Pinpoint the cell where the given text exists, returning its [X, Y] midpoint coordinate. 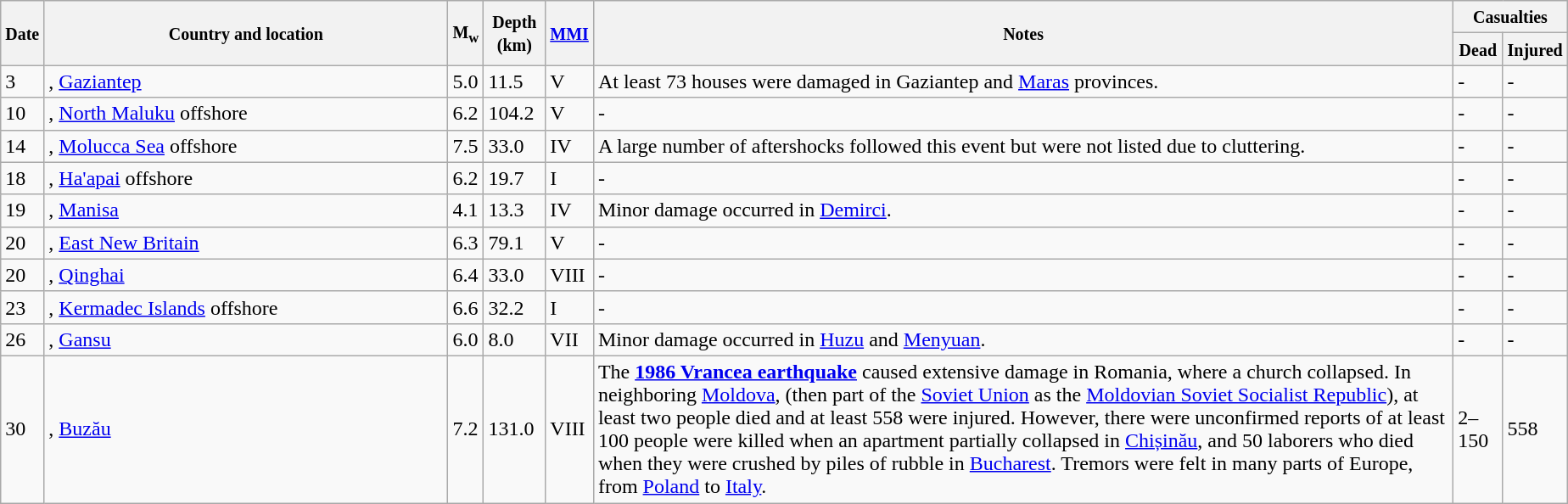
, Ha'apai offshore [246, 178]
Date [22, 33]
23 [22, 307]
131.0 [514, 429]
5.0 [466, 81]
14 [22, 146]
, Gansu [246, 339]
7.5 [466, 146]
, Kermadec Islands offshore [246, 307]
, Manisa [246, 210]
, Buzău [246, 429]
11.5 [514, 81]
Dead [1478, 49]
30 [22, 429]
10 [22, 114]
VII [570, 339]
Casualties [1510, 17]
79.1 [514, 243]
13.3 [514, 210]
A large number of aftershocks followed this event but were not listed due to cluttering. [1023, 146]
8.0 [514, 339]
6.0 [466, 339]
At least 73 houses were damaged in Gaziantep and Maras provinces. [1023, 81]
104.2 [514, 114]
4.1 [466, 210]
6.6 [466, 307]
, Molucca Sea offshore [246, 146]
3 [22, 81]
Minor damage occurred in Huzu and Menyuan. [1023, 339]
6.3 [466, 243]
18 [22, 178]
Depth (km) [514, 33]
Notes [1023, 33]
, North Maluku offshore [246, 114]
32.2 [514, 307]
Injured [1535, 49]
2–150 [1478, 429]
Minor damage occurred in Demirci. [1023, 210]
MMI [570, 33]
, East New Britain [246, 243]
19.7 [514, 178]
558 [1535, 429]
7.2 [466, 429]
19 [22, 210]
26 [22, 339]
, Gaziantep [246, 81]
Country and location [246, 33]
Mw [466, 33]
6.4 [466, 275]
, Qinghai [246, 275]
